Determine the (x, y) coordinate at the center of the cell enclosing the given text.  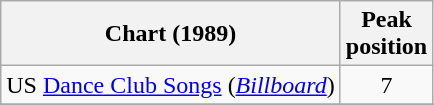
7 (386, 85)
Peakposition (386, 34)
US Dance Club Songs (Billboard) (171, 85)
Chart (1989) (171, 34)
